Extract the (X, Y) coordinate from the center of the cell holding the provided text.  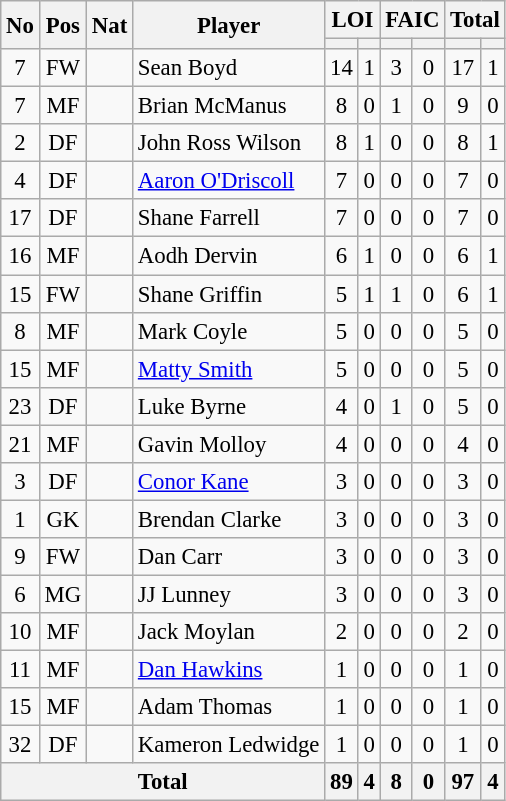
14 (342, 68)
Conor Kane (229, 482)
GK (62, 519)
FAIC (412, 20)
10 (20, 632)
11 (20, 670)
Player (229, 25)
Pos (62, 25)
Aodh Dervin (229, 256)
32 (20, 745)
Kameron Ledwidge (229, 745)
Mark Coyle (229, 331)
Aaron O'Driscoll (229, 181)
Luke Byrne (229, 406)
Adam Thomas (229, 707)
JJ Lunney (229, 594)
Dan Hawkins (229, 670)
Brian McManus (229, 106)
Brendan Clarke (229, 519)
21 (20, 444)
Dan Carr (229, 557)
Shane Farrell (229, 219)
Nat (110, 25)
MG (62, 594)
John Ross Wilson (229, 143)
23 (20, 406)
Jack Moylan (229, 632)
LOI (352, 20)
89 (342, 782)
No (20, 25)
97 (463, 782)
Shane Griffin (229, 294)
16 (20, 256)
Matty Smith (229, 369)
Gavin Molloy (229, 444)
Sean Boyd (229, 68)
